Capture the cell that displays the provided text and extract its (X, Y) central coordinate. 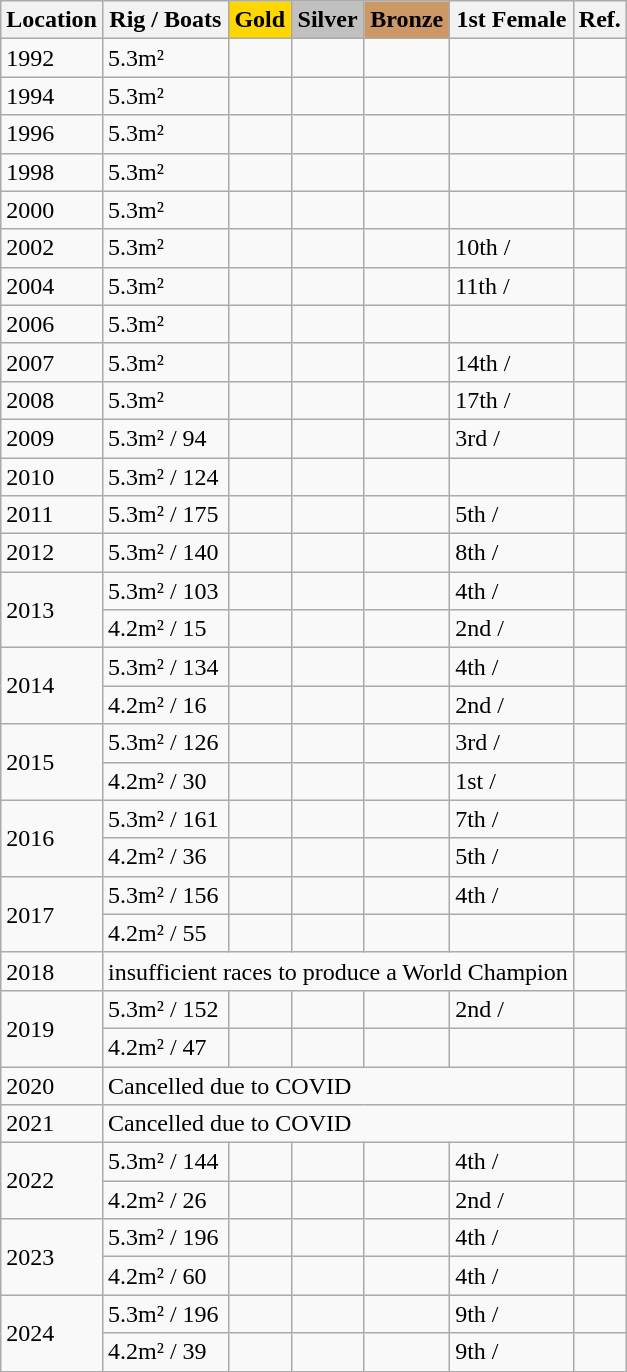
5.3m² / 94 (165, 438)
2023 (52, 1257)
5.3m² / 161 (165, 819)
2021 (52, 1124)
2013 (52, 610)
11th / (512, 286)
5.3m² / 140 (165, 553)
2018 (52, 971)
7th / (512, 819)
14th / (512, 362)
2000 (52, 210)
5.3m² / 103 (165, 591)
2016 (52, 838)
Bronze (407, 20)
1st / (512, 781)
5.3m² / 175 (165, 515)
1st Female (512, 20)
17th / (512, 400)
1994 (52, 96)
2014 (52, 686)
8th / (512, 553)
2004 (52, 286)
4.2m² / 39 (165, 1352)
10th / (512, 248)
5.3m² / 156 (165, 895)
5.3m² / 126 (165, 743)
Silver (328, 20)
1998 (52, 172)
2002 (52, 248)
4.2m² / 60 (165, 1276)
2008 (52, 400)
5.3m² / 124 (165, 477)
2010 (52, 477)
4.2m² / 30 (165, 781)
5.3m² / 152 (165, 1009)
4.2m² / 47 (165, 1047)
1992 (52, 58)
2011 (52, 515)
2015 (52, 762)
5.3m² / 134 (165, 667)
2006 (52, 324)
4.2m² / 26 (165, 1200)
2020 (52, 1085)
4.2m² / 55 (165, 933)
2012 (52, 553)
4.2m² / 15 (165, 629)
2007 (52, 362)
insufficient races to produce a World Champion (338, 971)
2009 (52, 438)
1996 (52, 134)
Gold (260, 20)
2024 (52, 1333)
4.2m² / 16 (165, 705)
5.3m² / 144 (165, 1162)
Location (52, 20)
4.2m² / 36 (165, 857)
2019 (52, 1028)
Ref. (600, 20)
Rig / Boats (165, 20)
2017 (52, 914)
2022 (52, 1181)
